Search for the cell housing the specified text and yield its (x, y) center coordinate. 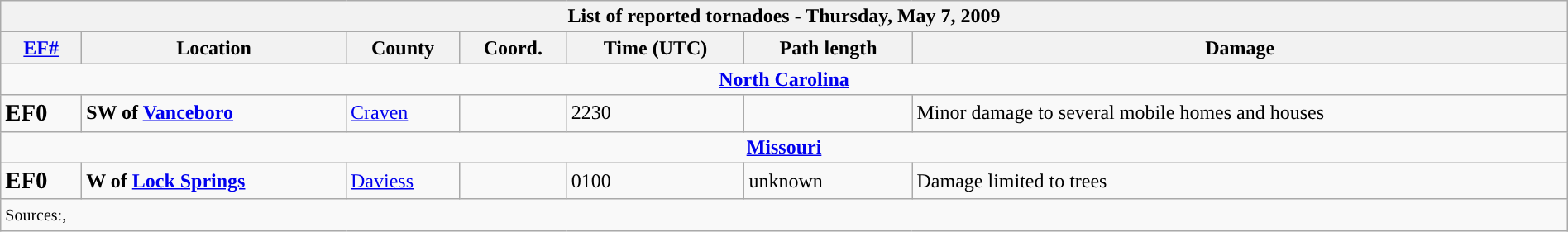
Coord. (513, 48)
County (402, 48)
Craven (402, 113)
Daviess (402, 181)
SW of Vanceboro (214, 113)
0100 (655, 181)
List of reported tornadoes - Thursday, May 7, 2009 (784, 17)
Location (214, 48)
unknown (829, 181)
Path length (829, 48)
2230 (655, 113)
W of Lock Springs (214, 181)
Missouri (784, 147)
Time (UTC) (655, 48)
Damage limited to trees (1240, 181)
North Carolina (784, 79)
Sources:, (784, 215)
Damage (1240, 48)
EF# (41, 48)
Minor damage to several mobile homes and houses (1240, 113)
